Provide the (X, Y) coordinate of the cell's center where the given text is located.  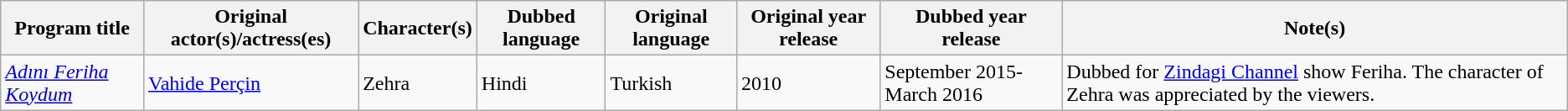
Hindi (541, 82)
Note(s) (1315, 29)
Dubbed year release (972, 29)
Adını Feriha Koydum (72, 82)
Original language (672, 29)
2010 (809, 82)
Original year release (809, 29)
September 2015-March 2016 (972, 82)
Original actor(s)/actress(es) (250, 29)
Zehra (418, 82)
Character(s) (418, 29)
Turkish (672, 82)
Dubbed for Zindagi Channel show Feriha. The character of Zehra was appreciated by the viewers. (1315, 82)
Program title (72, 29)
Dubbed language (541, 29)
Vahide Perçin (250, 82)
